From the cell containing the given text, extract its center point as [X, Y] coordinate. 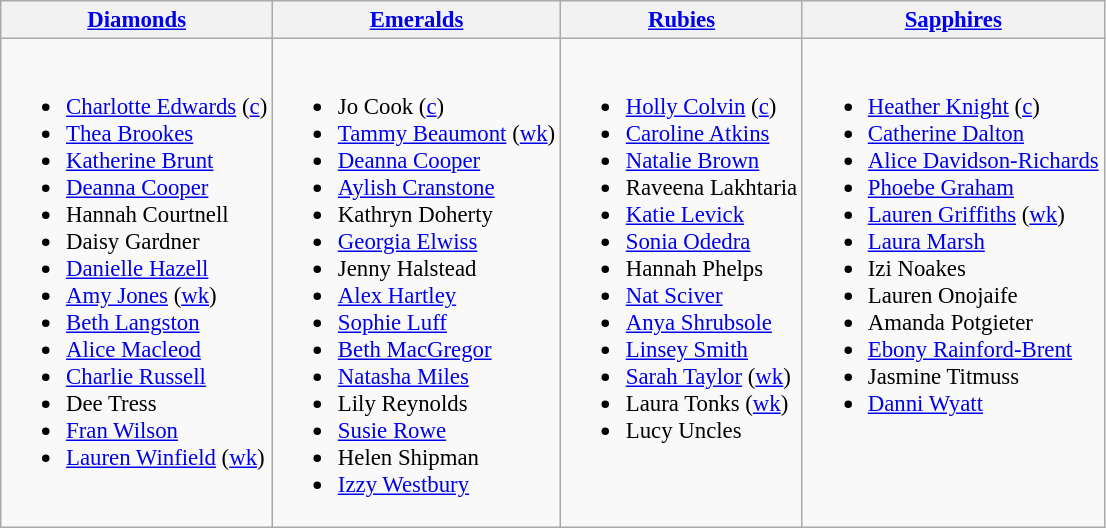
Diamonds [137, 20]
Rubies [681, 20]
Emeralds [417, 20]
Sapphires [953, 20]
